For the text-containing cell, return its midpoint in [X, Y] coordinate format. 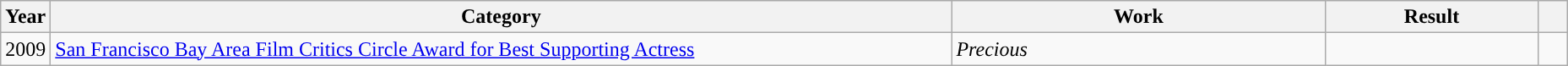
Category [502, 17]
2009 [25, 49]
San Francisco Bay Area Film Critics Circle Award for Best Supporting Actress [502, 49]
Work [1138, 17]
Precious [1138, 49]
Result [1432, 17]
Year [25, 17]
